Pinpoint the cell where the given text exists, returning its (X, Y) midpoint coordinate. 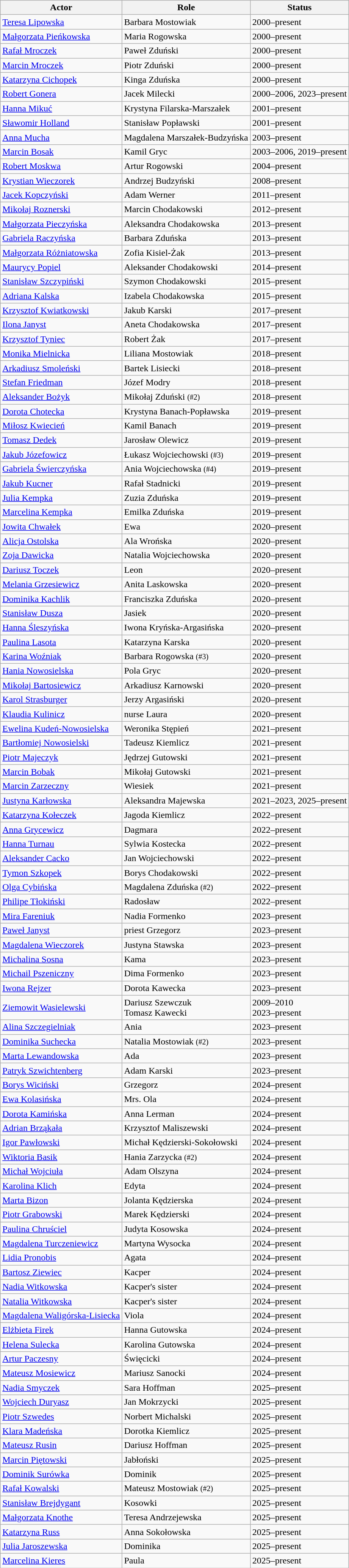
Nadia Formenko (186, 916)
Marcin Zarzeczny (61, 786)
Paula (186, 1560)
Michał Kędzierski-Sokołowski (186, 1143)
Barbara Zduńska (186, 238)
Mira Fareniuk (61, 916)
Mateusz Rusin (61, 1445)
Krzysztof Kwiatkowski (61, 310)
Ada (186, 1056)
Olga Cybińska (61, 887)
Rafał Kowalski (61, 1488)
2003–present (299, 137)
Zuzia Zduńska (186, 498)
Nadia Witkowska (61, 1287)
Dorota Kawecka (186, 988)
Jerzy Argasiński (186, 700)
Kama (186, 959)
Melania Grzesiewicz (61, 584)
Franciszka Zduńska (186, 599)
Jakub Kucner (61, 483)
Magdalena Turczeniewicz (61, 1243)
Dominik (186, 1474)
Kacper (186, 1272)
Anna Lerman (186, 1113)
Marcin Piętowski (61, 1460)
Zoja Dawicka (61, 555)
Mikołaj Bartosiewicz (61, 685)
Marek Kędzierski (186, 1215)
Monika Mielnicka (61, 353)
Julia Kempka (61, 498)
Krzysztof Tyniec (61, 339)
Tadeusz Kiemlicz (186, 743)
Paulina Chruściel (61, 1229)
2009–20102023–present (299, 1008)
Wiktoria Basik (61, 1157)
Hanna Turnau (61, 844)
nurse Laura (186, 714)
Viola (186, 1315)
Tomasz Dedek (61, 440)
Dariusz SzewczukTomasz Kawecki (186, 1008)
Sylwia Kostecka (186, 844)
Artur Paczesny (61, 1359)
Stanisław Dusza (61, 613)
Robert Moskwa (61, 166)
Tymon Szkopek (61, 872)
Miłosz Kwiecień (61, 426)
Anita Laskowska (186, 584)
Magdalena Waligórska-Lisiecka (61, 1315)
Weronika Stępień (186, 729)
Ania (186, 1027)
Piotr Grabowski (61, 1215)
Ilona Janyst (61, 325)
Robert Żak (186, 339)
Natalia Witkowska (61, 1301)
Bartłomiej Nowosielski (61, 743)
Michalina Sosna (61, 959)
Anna Mucha (61, 137)
Mikołaj Zduński (#2) (186, 397)
Andrzej Budzyński (186, 181)
Jarosław Olewicz (186, 440)
Marcin Chodakowski (186, 209)
Alina Szczegielniak (61, 1027)
2011–present (299, 195)
Radosław (186, 902)
Maria Rogowska (186, 36)
Paulina Lasota (61, 642)
Dorota Chotecka (61, 411)
Bartosz Ziewiec (61, 1272)
Karina Woźniak (61, 657)
Status (299, 8)
Dorota Kamińska (61, 1113)
Ewa (186, 527)
Święcicki (186, 1359)
Julia Jaroszewska (61, 1546)
Wojciech Duryasz (61, 1402)
Barbara Rogowska (#3) (186, 657)
Michail Pszeniczny (61, 974)
Pola Gryc (186, 671)
Jolanta Kędzierska (186, 1200)
Mariusz Sanocki (186, 1373)
Emilka Zduńska (186, 512)
Józef Modry (186, 382)
Magdalena Wieczorek (61, 945)
Ewelina Kudeń-Nowosielska (61, 729)
Jan Mokrzycki (186, 1402)
Jacek Milecki (186, 94)
Mikołaj Gutowski (186, 772)
Teresa Lipowska (61, 22)
Katarzyna Kołeczek (61, 815)
Hania Nowosielska (61, 671)
Gabriela Świerczyńska (61, 469)
Hanna Śleszyńska (61, 627)
Norbert Michalski (186, 1416)
Alicja Ostolska (61, 541)
Dariusz Hoffman (186, 1445)
Teresa Andrzejewska (186, 1517)
Paweł Zduński (186, 51)
priest Grzegorz (186, 930)
2014–present (299, 267)
Katarzyna Russ (61, 1532)
Grzegorz (186, 1085)
Marta Lewandowska (61, 1056)
Dominika Suchecka (61, 1041)
2021–2023, 2025–present (299, 800)
Małgorzata Pieczyńska (61, 224)
Lidia Pronobis (61, 1258)
Anna Sokołowska (186, 1532)
Borys Wiciński (61, 1085)
Maurycy Popiel (61, 267)
Borys Chodakowski (186, 872)
Bartek Lisiecki (186, 368)
Gabriela Raczyńska (61, 238)
Aleksandra Majewska (186, 800)
Marcin Mroczek (61, 65)
Zofia Kisiel-Żak (186, 253)
Arkadiusz Smoleński (61, 368)
Robert Gonera (61, 94)
Marcin Bosak (61, 152)
Jowita Chwałek (61, 527)
Justyna Stawska (186, 945)
Aleksander Chodakowski (186, 267)
Dorotka Kiemlicz (186, 1431)
Kamil Gryc (186, 152)
Leon (186, 570)
Rafał Stadnicki (186, 483)
Klaudia Kulinicz (61, 714)
Jakub Józefowicz (61, 455)
Mrs. Ola (186, 1099)
Actor (61, 8)
Natalia Mostowiak (#2) (186, 1041)
Michał Wojciuła (61, 1171)
Iwona Kryńska-Argasińska (186, 627)
Adam Olszyna (186, 1171)
2008–present (299, 181)
Marcin Bobak (61, 772)
Kamil Banach (186, 426)
Hanna Mikuć (61, 108)
Jacek Kopczyński (61, 195)
Izabela Chodakowska (186, 296)
Małgorzata Knothe (61, 1517)
Anna Grycewicz (61, 829)
Wiesiek (186, 786)
Mateusz Mostowiak (#2) (186, 1488)
Barbara Mostowiak (186, 22)
Sławomir Holland (61, 123)
Nadia Smyczek (61, 1388)
Kosowki (186, 1503)
Aneta Chodakowska (186, 325)
Iwona Rejzer (61, 988)
Piotr Szwedes (61, 1416)
Helena Sulecka (61, 1344)
Jakub Karski (186, 310)
2000–2006, 2023–present (299, 94)
Krystyna Banach-Popławska (186, 411)
Ania Wojciechowska (#4) (186, 469)
Klara Madeńska (61, 1431)
Kinga Zduńska (186, 80)
Mikołaj Roznerski (61, 209)
Karol Strasburger (61, 700)
Adrian Brząkała (61, 1128)
Artur Rogowski (186, 166)
Hanna Gutowska (186, 1330)
Aleksandra Chodakowska (186, 224)
Stanisław Popławski (186, 123)
Judyta Kosowska (186, 1229)
Hania Zarzycka (#2) (186, 1157)
Stanisław Brejdygant (61, 1503)
Stanisław Szczypiński (61, 281)
Szymon Chodakowski (186, 281)
Jagoda Kiemlicz (186, 815)
Marta Bizon (61, 1200)
Dominik Surówka (61, 1474)
Marcelina Kempka (61, 512)
2012–present (299, 209)
Jędrzej Gutowski (186, 757)
Jabłoński (186, 1460)
Paweł Janyst (61, 930)
Małgorzata Różniatowska (61, 253)
Adriana Kalska (61, 296)
Rafał Mroczek (61, 51)
Katarzyna Karska (186, 642)
Natalia Wojciechowska (186, 555)
Philipe Tłokiński (61, 902)
Martyna Wysocka (186, 1243)
Małgorzata Pieńkowska (61, 36)
Dariusz Toczek (61, 570)
Jan Wojciechowski (186, 858)
Edyta (186, 1186)
Krystyna Filarska-Marszałek (186, 108)
Elżbieta Firek (61, 1330)
Magdalena Zduńska (#2) (186, 887)
Arkadiusz Karnowski (186, 685)
Dominika (186, 1546)
Justyna Karłowska (61, 800)
Łukasz Wojciechowski (#3) (186, 455)
Ewa Kolasińska (61, 1099)
Stefan Friedman (61, 382)
Katarzyna Cichopek (61, 80)
Piotr Zduński (186, 65)
Karolina Klich (61, 1186)
Patryk Szwichtenberg (61, 1070)
Adam Karski (186, 1070)
Dominika Kachlik (61, 599)
Liliana Mostowiak (186, 353)
2004–present (299, 166)
Mateusz Mosiewicz (61, 1373)
Adam Werner (186, 195)
Dagmara (186, 829)
Karolina Gutowska (186, 1344)
Ziemowit Wasielewski (61, 1008)
Sara Hoffman (186, 1388)
Igor Pawłowski (61, 1143)
Piotr Majeczyk (61, 757)
Agata (186, 1258)
Jasiek (186, 613)
2003–2006, 2019–present (299, 152)
Krystian Wieczorek (61, 181)
Role (186, 8)
Dima Formenko (186, 974)
Magdalena Marszałek-Budzyńska (186, 137)
Aleksander Bożyk (61, 397)
Ala Wrońska (186, 541)
Aleksander Cacko (61, 858)
Marcelina Kieres (61, 1560)
Krzysztof Maliszewski (186, 1128)
